Return (X, Y) of the center of cell containing provided text 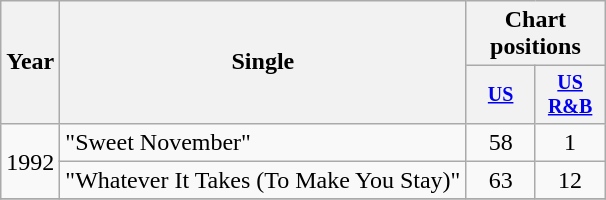
63 (500, 180)
Single (263, 62)
58 (500, 142)
Year (30, 62)
"Whatever It Takes (To Make You Stay)" (263, 180)
US (500, 94)
1 (570, 142)
1992 (30, 161)
"Sweet November" (263, 142)
12 (570, 180)
Chart positions (536, 34)
USR&B (570, 94)
